Capture the cell that displays the provided text and extract its (x, y) central coordinate. 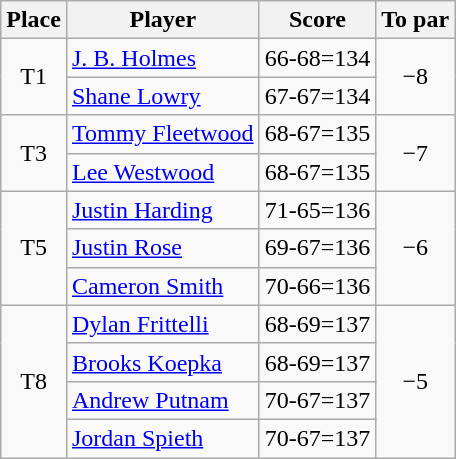
−5 (416, 381)
66-68=134 (318, 58)
Player (162, 20)
Andrew Putnam (162, 400)
−7 (416, 153)
−8 (416, 77)
Place (34, 20)
T1 (34, 77)
To par (416, 20)
Dylan Frittelli (162, 324)
Tommy Fleetwood (162, 134)
Lee Westwood (162, 172)
−6 (416, 248)
T8 (34, 381)
Cameron Smith (162, 286)
T3 (34, 153)
Brooks Koepka (162, 362)
Justin Harding (162, 210)
71-65=136 (318, 210)
70-66=136 (318, 286)
T5 (34, 248)
Score (318, 20)
Jordan Spieth (162, 438)
69-67=136 (318, 248)
J. B. Holmes (162, 58)
67-67=134 (318, 96)
Shane Lowry (162, 96)
Justin Rose (162, 248)
